For the text-containing cell, return its midpoint in [X, Y] coordinate format. 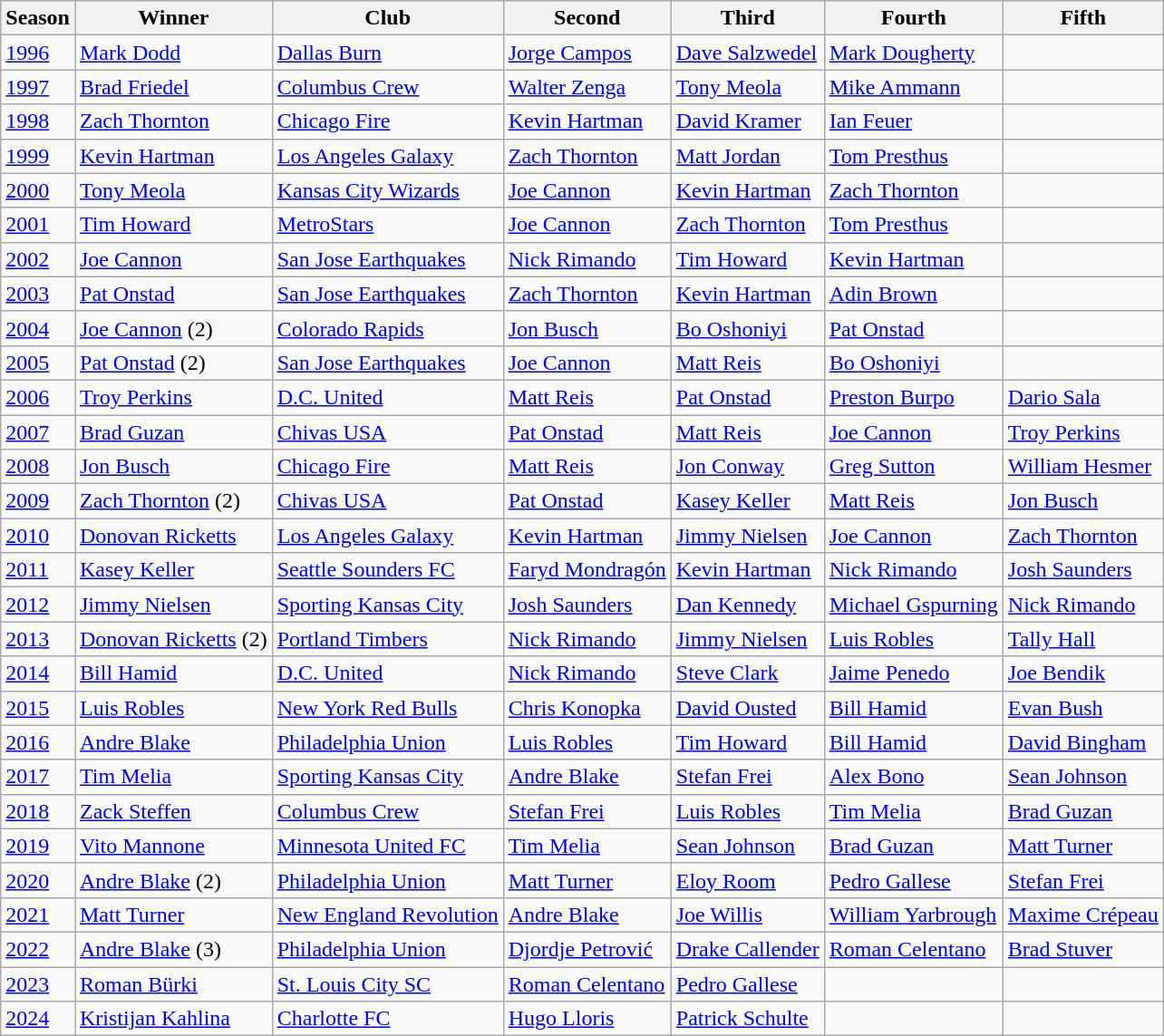
David Ousted [747, 708]
2010 [38, 536]
2001 [38, 225]
Michael Gspurning [914, 605]
Mark Dougherty [914, 53]
William Hesmer [1082, 467]
2002 [38, 259]
Minnesota United FC [388, 846]
Jorge Campos [587, 53]
Zack Steffen [173, 811]
New England Revolution [388, 915]
1998 [38, 121]
2012 [38, 605]
Fifth [1082, 18]
2024 [38, 1019]
New York Red Bulls [388, 708]
Drake Callender [747, 949]
2022 [38, 949]
2008 [38, 467]
Patrick Schulte [747, 1019]
Eloy Room [747, 880]
2021 [38, 915]
Joe Cannon (2) [173, 328]
Dave Salzwedel [747, 53]
Brad Stuver [1082, 949]
Vito Mannone [173, 846]
2016 [38, 742]
2013 [38, 639]
Joe Bendik [1082, 673]
Zach Thornton (2) [173, 501]
2000 [38, 190]
1997 [38, 87]
Fourth [914, 18]
Mark Dodd [173, 53]
Tally Hall [1082, 639]
Walter Zenga [587, 87]
Preston Burpo [914, 397]
2006 [38, 397]
Winner [173, 18]
Seattle Sounders FC [388, 570]
Maxime Crépeau [1082, 915]
Donovan Ricketts [173, 536]
Matt Jordan [747, 156]
Joe Willis [747, 915]
Season [38, 18]
Kristijan Kahlina [173, 1019]
Kansas City Wizards [388, 190]
Jaime Penedo [914, 673]
Evan Bush [1082, 708]
Portland Timbers [388, 639]
2018 [38, 811]
Djordje Petrović [587, 949]
2020 [38, 880]
2019 [38, 846]
Dallas Burn [388, 53]
Jon Conway [747, 467]
Andre Blake (2) [173, 880]
Alex Bono [914, 777]
David Kramer [747, 121]
2003 [38, 294]
2017 [38, 777]
Adin Brown [914, 294]
Second [587, 18]
1996 [38, 53]
2011 [38, 570]
Steve Clark [747, 673]
Charlotte FC [388, 1019]
William Yarbrough [914, 915]
Colorado Rapids [388, 328]
Roman Bürki [173, 983]
Greg Sutton [914, 467]
2005 [38, 363]
Dario Sala [1082, 397]
2007 [38, 432]
Hugo Lloris [587, 1019]
Donovan Ricketts (2) [173, 639]
St. Louis City SC [388, 983]
Chris Konopka [587, 708]
Ian Feuer [914, 121]
1999 [38, 156]
David Bingham [1082, 742]
Club [388, 18]
MetroStars [388, 225]
Mike Ammann [914, 87]
Faryd Mondragón [587, 570]
2004 [38, 328]
Pat Onstad (2) [173, 363]
Third [747, 18]
Andre Blake (3) [173, 949]
2014 [38, 673]
Brad Friedel [173, 87]
Dan Kennedy [747, 605]
2023 [38, 983]
2009 [38, 501]
2015 [38, 708]
